Search for the cell housing the specified text and yield its (x, y) center coordinate. 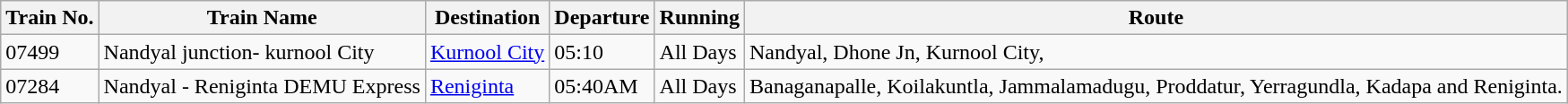
Running (699, 18)
Train No. (50, 18)
Kurnool City (487, 52)
Nandyal junction- kurnool City (262, 52)
Destination (487, 18)
05:40AM (602, 86)
Nandyal, Dhone Jn, Kurnool City, (1156, 52)
Departure (602, 18)
Banaganapalle, Koilakuntla, Jammalamadugu, Proddatur, Yerragundla, Kadapa and Reniginta. (1156, 86)
Train Name (262, 18)
Reniginta (487, 86)
05:10 (602, 52)
Nandyal - Reniginta DEMU Express (262, 86)
07499 (50, 52)
Route (1156, 18)
07284 (50, 86)
